Capture the cell that displays the provided text and extract its (x, y) central coordinate. 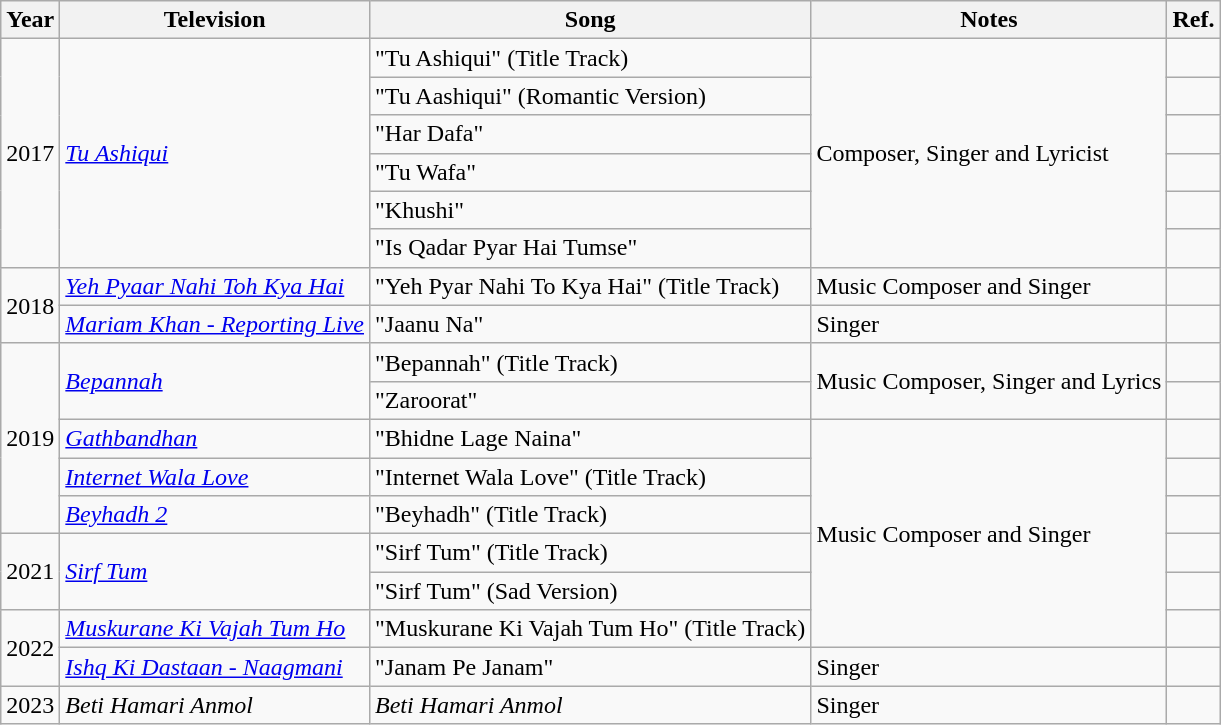
Bepannah (215, 381)
2023 (30, 705)
Yeh Pyaar Nahi Toh Kya Hai (215, 286)
2021 (30, 572)
"Tu Wafa" (590, 172)
Ishq Ki Dastaan - Naagmani (215, 667)
Tu Ashiqui (215, 153)
Ref. (1194, 20)
Internet Wala Love (215, 477)
"Is Qadar Pyar Hai Tumse" (590, 248)
Sirf Tum (215, 572)
2017 (30, 153)
Composer, Singer and Lyricist (989, 153)
Year (30, 20)
"Muskurane Ki Vajah Tum Ho" (Title Track) (590, 629)
"Sirf Tum" (Title Track) (590, 553)
2018 (30, 305)
"Tu Aashiqui" (Romantic Version) (590, 96)
"Tu Ashiqui" (Title Track) (590, 58)
Song (590, 20)
"Yeh Pyar Nahi To Kya Hai" (Title Track) (590, 286)
Music Composer, Singer and Lyrics (989, 381)
"Khushi" (590, 210)
"Bhidne Lage Naina" (590, 438)
"Sirf Tum" (Sad Version) (590, 591)
2019 (30, 438)
"Har Dafa" (590, 134)
2022 (30, 648)
Notes (989, 20)
Mariam Khan - Reporting Live (215, 324)
Muskurane Ki Vajah Tum Ho (215, 629)
"Beyhadh" (Title Track) (590, 515)
"Bepannah" (Title Track) (590, 362)
"Zaroorat" (590, 400)
Beyhadh 2 (215, 515)
"Janam Pe Janam" (590, 667)
"Internet Wala Love" (Title Track) (590, 477)
"Jaanu Na" (590, 324)
Television (215, 20)
Gathbandhan (215, 438)
